Return the (X, Y) coordinate for the center point of the cell that contains the specified text.  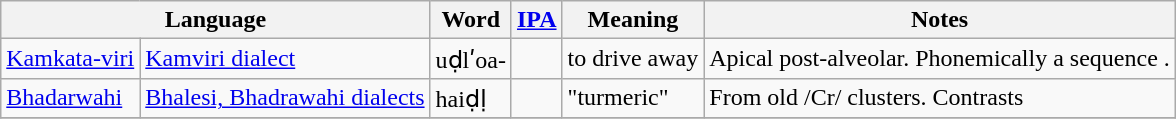
to drive away (633, 59)
Word (470, 20)
IPA (536, 20)
Notes (940, 20)
Language (216, 20)
"turmeric" (633, 98)
haiḍḷ (470, 98)
Kamviri dialect (285, 59)
Meaning (633, 20)
Bhadarwahi (70, 98)
Kamkata-viri (70, 59)
Bhalesi, Bhadrawahi dialects (285, 98)
From old /Cr/ clusters. Contrasts (940, 98)
Apical post-alveolar. Phonemically a sequence . (940, 59)
uḍlʹoa- (470, 59)
